Find where the given text appears and provide that cell's center as (X, Y) coordinate. 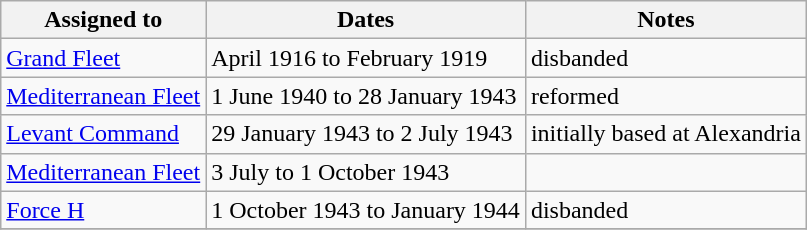
Dates (366, 20)
Grand Fleet (104, 58)
Assigned to (104, 20)
initially based at Alexandria (666, 134)
Levant Command (104, 134)
reformed (666, 96)
1 October 1943 to January 1944 (366, 210)
29 January 1943 to 2 July 1943 (366, 134)
Force H (104, 210)
April 1916 to February 1919 (366, 58)
3 July to 1 October 1943 (366, 172)
1 June 1940 to 28 January 1943 (366, 96)
Notes (666, 20)
